Identify which cell holds the provided text, then report its [x, y] central coordinate. 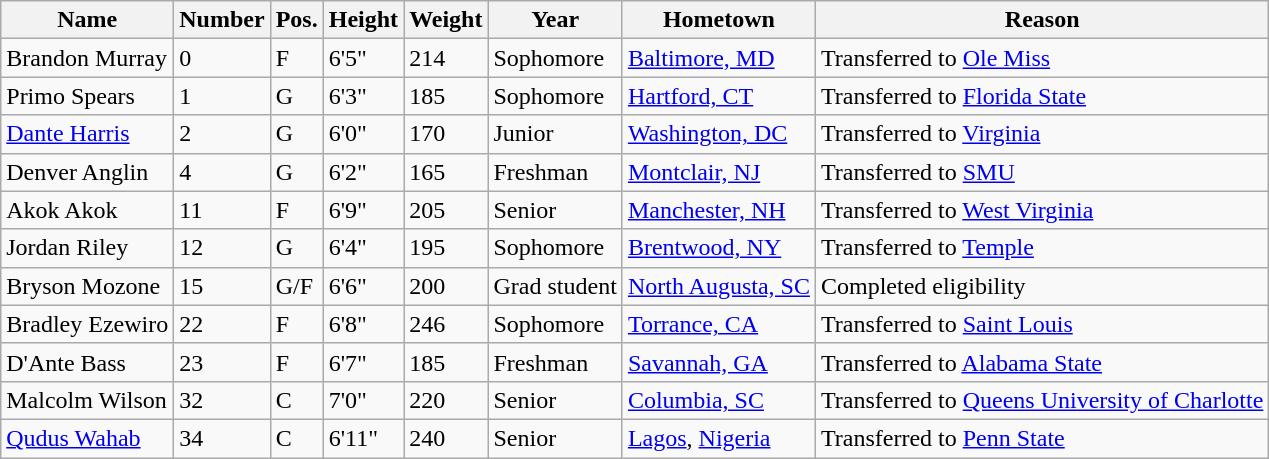
Name [88, 20]
240 [446, 438]
6'4" [363, 248]
Transferred to Saint Louis [1042, 324]
Junior [555, 134]
12 [222, 248]
Brentwood, NY [718, 248]
4 [222, 172]
Transferred to Penn State [1042, 438]
205 [446, 210]
Manchester, NH [718, 210]
Dante Harris [88, 134]
Transferred to SMU [1042, 172]
Columbia, SC [718, 400]
Transferred to West Virginia [1042, 210]
1 [222, 96]
Grad student [555, 286]
Transferred to Virginia [1042, 134]
Primo Spears [88, 96]
Transferred to Queens University of Charlotte [1042, 400]
Montclair, NJ [718, 172]
6'9" [363, 210]
Number [222, 20]
Akok Akok [88, 210]
Denver Anglin [88, 172]
6'5" [363, 58]
Hartford, CT [718, 96]
Savannah, GA [718, 362]
North Augusta, SC [718, 286]
6'11" [363, 438]
6'7" [363, 362]
Transferred to Alabama State [1042, 362]
Malcolm Wilson [88, 400]
22 [222, 324]
214 [446, 58]
Transferred to Florida State [1042, 96]
Transferred to Ole Miss [1042, 58]
165 [446, 172]
Height [363, 20]
Year [555, 20]
Reason [1042, 20]
246 [446, 324]
6'0" [363, 134]
32 [222, 400]
195 [446, 248]
15 [222, 286]
Pos. [296, 20]
Transferred to Temple [1042, 248]
Bradley Ezewiro [88, 324]
34 [222, 438]
Qudus Wahab [88, 438]
2 [222, 134]
23 [222, 362]
Hometown [718, 20]
170 [446, 134]
Torrance, CA [718, 324]
Brandon Murray [88, 58]
6'8" [363, 324]
Completed eligibility [1042, 286]
200 [446, 286]
Lagos, Nigeria [718, 438]
220 [446, 400]
11 [222, 210]
Jordan Riley [88, 248]
D'Ante Bass [88, 362]
6'3" [363, 96]
7'0" [363, 400]
0 [222, 58]
6'2" [363, 172]
Weight [446, 20]
Washington, DC [718, 134]
Bryson Mozone [88, 286]
G/F [296, 286]
Baltimore, MD [718, 58]
6'6" [363, 286]
